Extract the [X, Y] coordinate from the center of the cell holding the provided text.  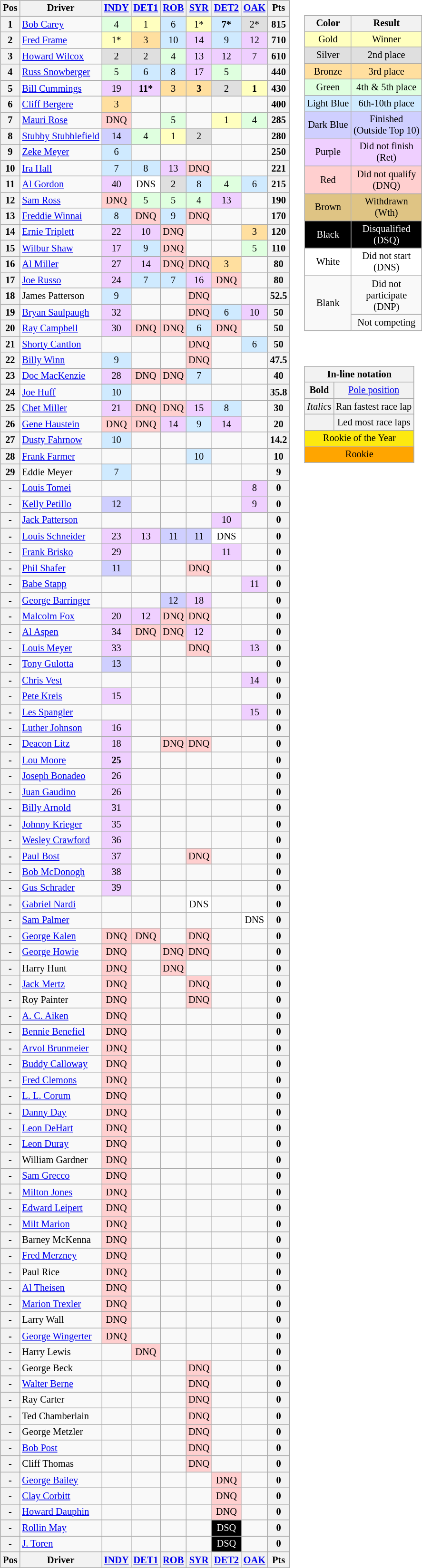
Did not qualify(DNQ) [386, 180]
Did not finish(Ret) [386, 153]
Ran fastest race lap [374, 406]
Bold [320, 390]
Harry Lewis [60, 1352]
Sam Palmer [60, 920]
George Metzler [60, 1432]
Milt Marion [60, 1224]
Ted Chamberlain [60, 1416]
Color [328, 23]
Did not start(DNS) [386, 262]
Arvol Brunmeier [60, 1048]
120 [279, 232]
190 [279, 201]
Black [328, 235]
Louis Schneider [60, 536]
William Gardner [60, 1160]
Walter Berne [60, 1384]
Bill Cummings [60, 88]
Larry Wall [60, 1320]
Rookie of the Year [360, 438]
Les Spangler [60, 712]
White [328, 262]
Green [328, 87]
4th & 5th place [386, 87]
31 [117, 808]
7* [226, 24]
Silver [328, 55]
Joseph Bonadeo [60, 776]
Fred Frame [60, 40]
39 [117, 888]
Lou Moore [60, 760]
430 [279, 88]
Mauri Rose [60, 120]
Red [328, 180]
Billy Arnold [60, 808]
Joe Huff [60, 392]
110 [279, 248]
Milton Jones [60, 1192]
52.5 [279, 296]
Bob Post [60, 1448]
Led most race laps [374, 423]
James Patterson [60, 296]
815 [279, 24]
Pole position [374, 390]
Louis Meyer [60, 648]
221 [279, 168]
Jack Patterson [60, 520]
George Beck [60, 1368]
Dusty Fahrnow [60, 440]
Dark Blue [328, 125]
In-line notation [360, 375]
Did notparticipate(DNP) [386, 295]
32 [117, 312]
33 [117, 648]
Fred Clemons [60, 1080]
Juan Gaudino [60, 792]
Luther Johnson [60, 728]
Leon Duray [60, 1144]
Wilbur Shaw [60, 248]
Barney McKenna [60, 1240]
Gus Schrader [60, 888]
Result [386, 23]
Howard Wilcox [60, 57]
14.2 [279, 440]
710 [279, 40]
Al Gordon [60, 184]
L. L. Corum [60, 1096]
Bronze [328, 71]
Al Theisen [60, 1288]
Gold [328, 39]
37 [117, 856]
Doc MacKenzie [60, 376]
Finished(Outside Top 10) [386, 125]
Phil Shafer [60, 568]
2* [255, 24]
3rd place [386, 71]
Sam Grecco [60, 1176]
George Kalen [60, 936]
Buddy Calloway [60, 1064]
250 [279, 153]
Howard Dauphin [60, 1512]
Jack Mertz [60, 984]
Paul Bost [60, 856]
2nd place [386, 55]
Kelly Petillo [60, 504]
Danny Day [60, 1112]
Sam Ross [60, 201]
Ray Campbell [60, 328]
Roy Painter [60, 1000]
38 [117, 872]
Shorty Cantlon [60, 344]
Gene Haustein [60, 424]
Chet Miller [60, 408]
J. Toren [60, 1544]
Al Miller [60, 264]
Rollin May [60, 1528]
Zeke Meyer [60, 153]
34 [117, 632]
Light Blue [328, 103]
Al Aspen [60, 632]
Chris Vest [60, 680]
6th-10th place [386, 103]
Louis Tomei [60, 488]
Wesley Crawford [60, 840]
Italics [320, 406]
Paul Rice [60, 1272]
Brown [328, 207]
610 [279, 57]
Billy Winn [60, 360]
Eddie Meyer [60, 472]
Withdrawn(Wth) [386, 207]
Babe Stapp [60, 584]
Johnny Krieger [60, 824]
Bryan Saulpaugh [60, 312]
Tony Gulotta [60, 664]
Russ Snowberger [60, 72]
170 [279, 216]
280 [279, 136]
Ray Carter [60, 1400]
Marion Trexler [60, 1304]
Freddie Winnai [60, 216]
Bob McDonogh [60, 872]
Blank [328, 303]
Deacon Litz [60, 744]
Ernie Triplett [60, 232]
Ira Hall [60, 168]
Bennie Benefiel [60, 1032]
Rookie [360, 454]
Winner [386, 39]
11* [146, 88]
47.5 [279, 360]
A. C. Aiken [60, 1016]
George Bailey [60, 1480]
400 [279, 105]
Disqualified(DSQ) [386, 235]
George Barringer [60, 600]
285 [279, 120]
Edward Leipert [60, 1208]
35.8 [279, 392]
36 [117, 840]
Harry Hunt [60, 968]
Cliff Thomas [60, 1464]
Gabriel Nardi [60, 904]
Frank Farmer [60, 456]
Fred Merzney [60, 1256]
Purple [328, 153]
Stubby Stubblefield [60, 136]
George Wingerter [60, 1336]
Leon DeHart [60, 1128]
35 [117, 824]
215 [279, 184]
Frank Brisko [60, 552]
Bob Carey [60, 24]
George Howie [60, 952]
Not competing [386, 323]
440 [279, 72]
Pete Kreis [60, 696]
Malcolm Fox [60, 616]
Joe Russo [60, 280]
Cliff Bergere [60, 105]
Clay Corbitt [60, 1496]
